Scan for the cell matching the given text and deliver its [x, y] coordinate at center. 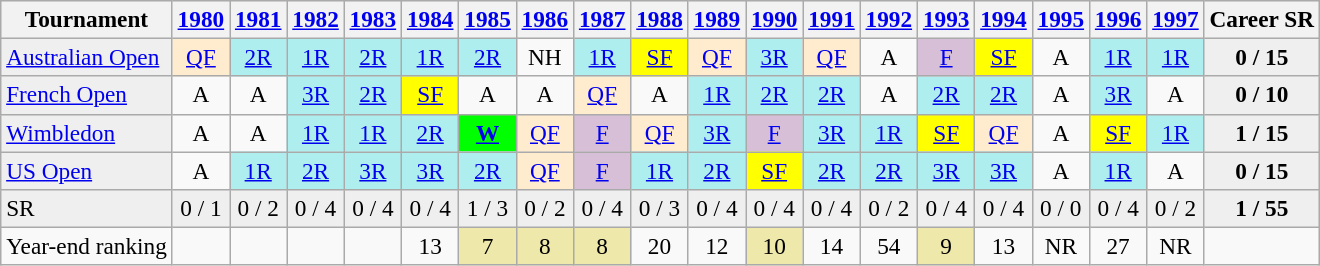
Career SR [1262, 19]
1997 [1176, 19]
20 [660, 246]
US Open [86, 170]
9 [946, 246]
Tournament [86, 19]
1987 [602, 19]
Year-end ranking [86, 246]
SR [86, 208]
7 [488, 246]
1986 [544, 19]
1980 [200, 19]
0 / 3 [660, 208]
0 / 10 [1262, 95]
1984 [430, 19]
1981 [258, 19]
1996 [1118, 19]
NH [544, 57]
12 [716, 246]
1989 [716, 19]
0 / 1 [200, 208]
1985 [488, 19]
French Open [86, 95]
1983 [372, 19]
1992 [888, 19]
1988 [660, 19]
1993 [946, 19]
14 [832, 246]
10 [774, 246]
27 [1118, 246]
1 / 15 [1262, 133]
1982 [316, 19]
1994 [1004, 19]
W [488, 133]
1991 [832, 19]
1 / 55 [1262, 208]
1995 [1060, 19]
54 [888, 246]
1 / 3 [488, 208]
0 / 0 [1060, 208]
Wimbledon [86, 133]
Australian Open [86, 57]
1990 [774, 19]
